Extract the (x, y) coordinate from the center of the cell holding the provided text.  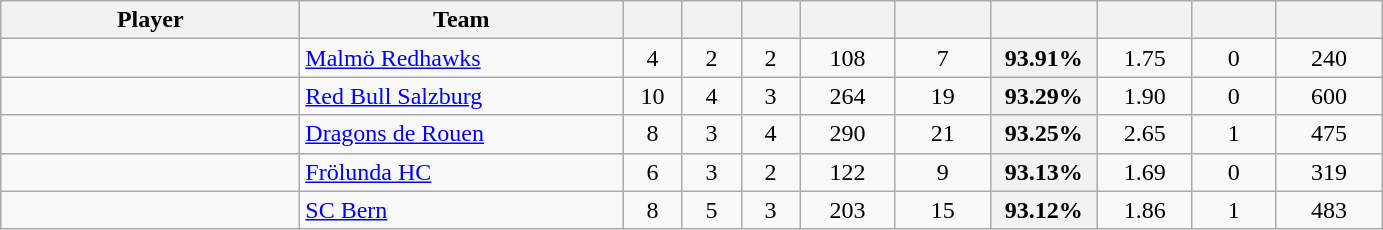
Player (150, 20)
1.75 (1144, 58)
1.86 (1144, 210)
9 (942, 172)
Malmö Redhawks (462, 58)
93.29% (1044, 96)
93.12% (1044, 210)
475 (1328, 134)
93.13% (1044, 172)
108 (848, 58)
1.69 (1144, 172)
93.91% (1044, 58)
21 (942, 134)
122 (848, 172)
Dragons de Rouen (462, 134)
1.90 (1144, 96)
SC Bern (462, 210)
240 (1328, 58)
5 (712, 210)
93.25% (1044, 134)
264 (848, 96)
15 (942, 210)
203 (848, 210)
10 (652, 96)
319 (1328, 172)
2.65 (1144, 134)
600 (1328, 96)
6 (652, 172)
Red Bull Salzburg (462, 96)
7 (942, 58)
290 (848, 134)
483 (1328, 210)
19 (942, 96)
Frölunda HC (462, 172)
Team (462, 20)
